Search for the cell housing the specified text and yield its (x, y) center coordinate. 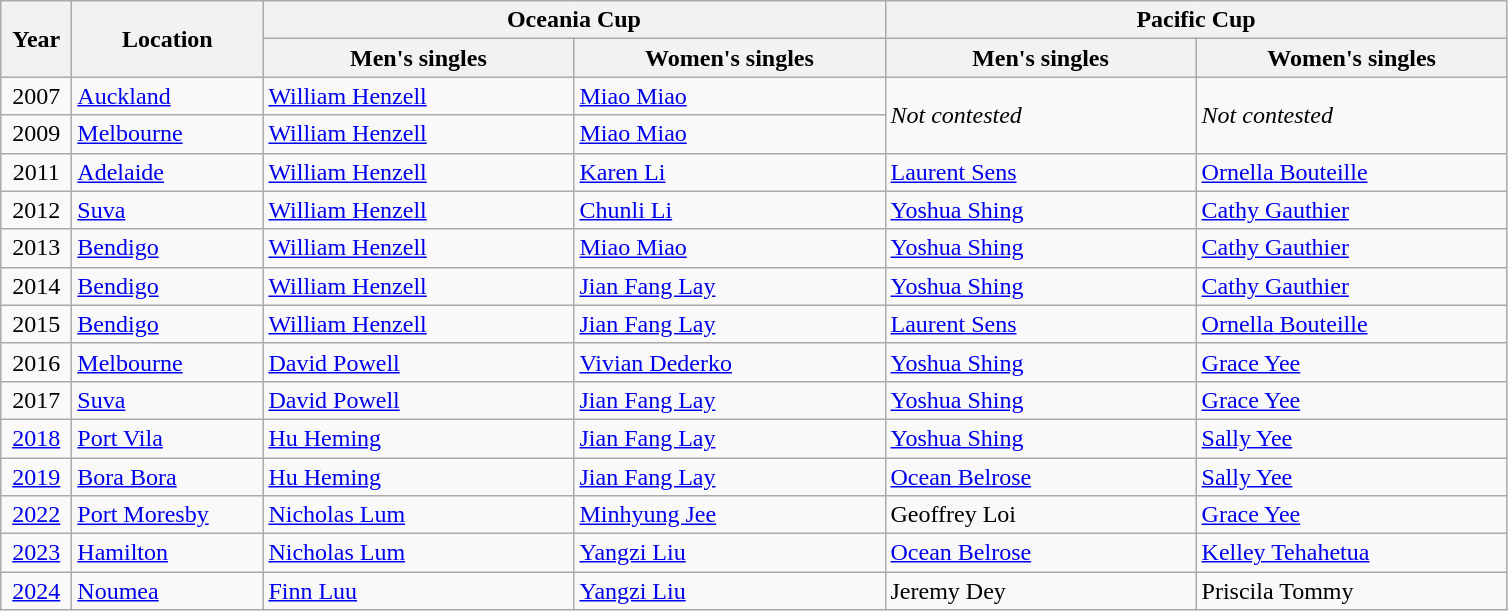
2015 (36, 324)
Port Moresby (168, 515)
Port Vila (168, 438)
Auckland (168, 96)
Vivian Dederko (730, 362)
2023 (36, 553)
2016 (36, 362)
2017 (36, 400)
2022 (36, 515)
Adelaide (168, 172)
Location (168, 39)
Karen Li (730, 172)
2012 (36, 210)
Chunli Li (730, 210)
2024 (36, 591)
Priscila Tommy (1352, 591)
2019 (36, 477)
Minhyung Jee (730, 515)
Hamilton (168, 553)
2018 (36, 438)
2011 (36, 172)
Year (36, 39)
2014 (36, 286)
2013 (36, 248)
Kelley Tehahetua (1352, 553)
Bora Bora (168, 477)
Jeremy Dey (1040, 591)
Oceania Cup (574, 20)
2007 (36, 96)
Geoffrey Loi (1040, 515)
2009 (36, 134)
Finn Luu (418, 591)
Noumea (168, 591)
Pacific Cup (1196, 20)
